Extract the [x, y] coordinate from the center of the cell holding the provided text.  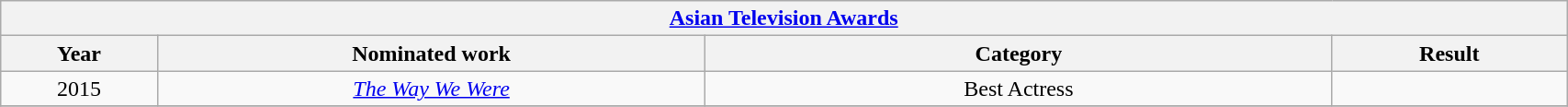
Category [1019, 53]
Year [79, 53]
Asian Television Awards [784, 18]
Nominated work [432, 53]
Result [1450, 53]
2015 [79, 89]
The Way We Were [432, 89]
Best Actress [1019, 89]
